Identify which cell holds the provided text, then report its (x, y) central coordinate. 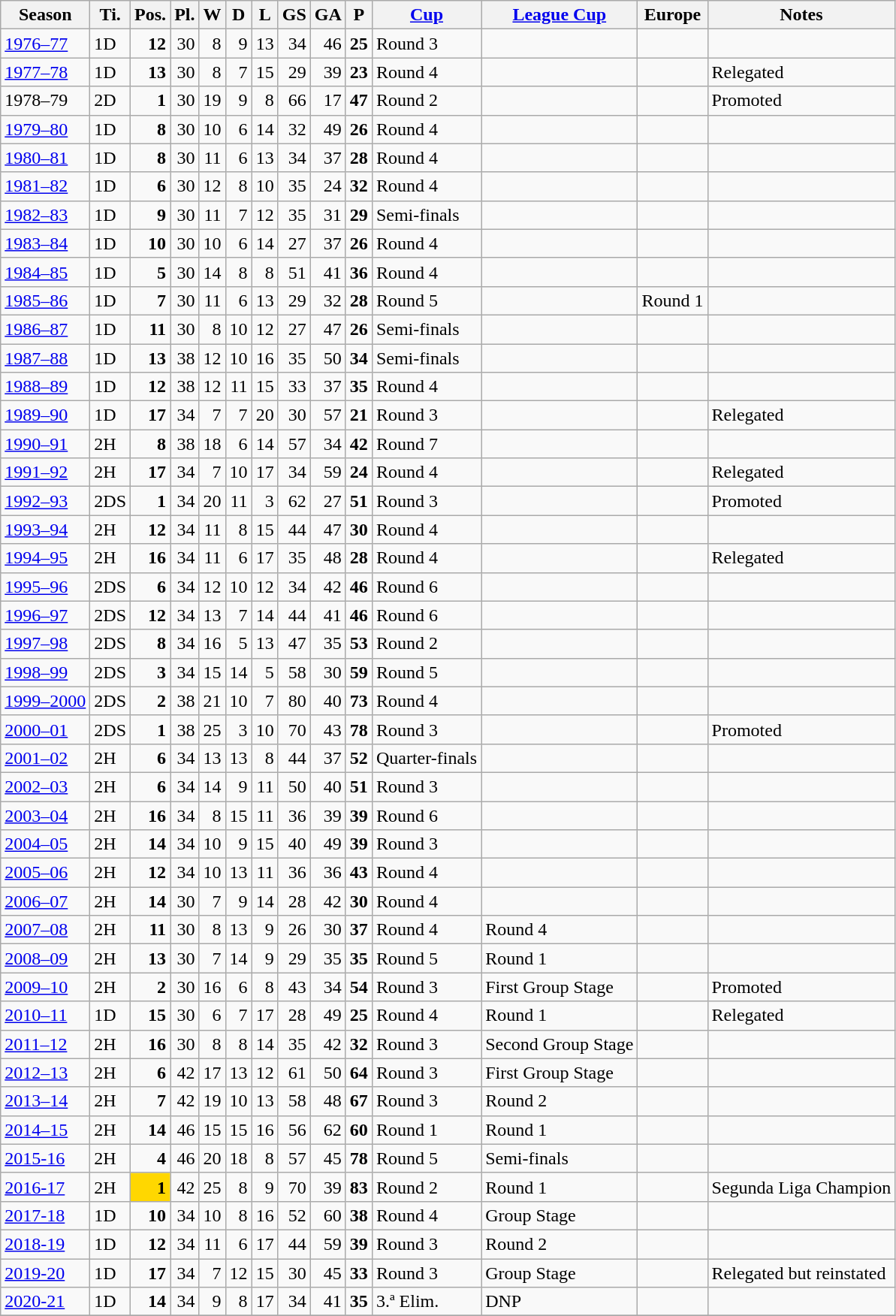
64 (359, 1073)
73 (359, 701)
1978–79 (45, 101)
2013–14 (45, 1101)
2005–06 (45, 873)
Pos. (150, 15)
1976–77 (45, 44)
2008–09 (45, 958)
2006–07 (45, 901)
Round 7 (427, 444)
83 (359, 1187)
Notes (801, 15)
Season (45, 15)
P (359, 15)
W (212, 15)
2000–01 (45, 729)
1979–80 (45, 129)
1977–78 (45, 72)
1999–2000 (45, 701)
1994–95 (45, 558)
1980–81 (45, 158)
1984–85 (45, 272)
1992–93 (45, 501)
61 (294, 1073)
Segunda Liga Champion (801, 1187)
66 (294, 101)
1985–86 (45, 300)
1996–97 (45, 615)
80 (294, 701)
Cup (427, 15)
2015-16 (45, 1158)
Ti. (110, 15)
1982–83 (45, 215)
Second Group Stage (560, 1044)
1989–90 (45, 415)
1986–87 (45, 329)
4 (150, 1158)
53 (359, 644)
1995–96 (45, 587)
GA (327, 15)
2001–02 (45, 758)
2014–15 (45, 1130)
1993–94 (45, 530)
1987–88 (45, 358)
1988–89 (45, 387)
2011–12 (45, 1044)
2D (110, 101)
1997–98 (45, 644)
23 (359, 72)
Europe (673, 15)
2002–03 (45, 786)
L (264, 15)
2016-17 (45, 1187)
DNP (560, 1302)
D (239, 15)
2012–13 (45, 1073)
3.ª Elim. (427, 1302)
1981–82 (45, 186)
1990–91 (45, 444)
2009–10 (45, 987)
2004–05 (45, 844)
2020-21 (45, 1302)
GS (294, 15)
2003–04 (45, 815)
Quarter-finals (427, 758)
56 (294, 1130)
2019-20 (45, 1273)
League Cup (560, 15)
Relegated but reinstated (801, 1273)
2007–08 (45, 930)
1998–99 (45, 672)
2018-19 (45, 1244)
31 (327, 215)
1983–84 (45, 243)
2010–11 (45, 1016)
54 (359, 987)
2017-18 (45, 1215)
1991–92 (45, 472)
Pl. (185, 15)
67 (359, 1101)
